Scan for the cell matching the given text and deliver its (X, Y) coordinate at center. 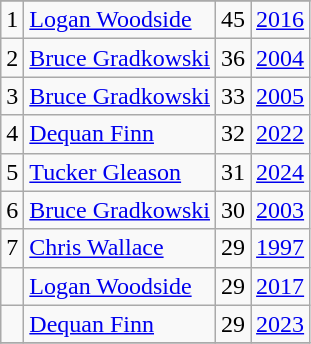
5 (12, 172)
31 (234, 172)
2005 (280, 96)
2023 (280, 324)
2004 (280, 58)
2017 (280, 286)
2024 (280, 172)
2016 (280, 20)
2022 (280, 134)
2 (12, 58)
30 (234, 210)
2003 (280, 210)
7 (12, 248)
33 (234, 96)
1 (12, 20)
45 (234, 20)
Tucker Gleason (120, 172)
36 (234, 58)
6 (12, 210)
32 (234, 134)
4 (12, 134)
1997 (280, 248)
3 (12, 96)
Chris Wallace (120, 248)
